Extract the (X, Y) coordinate from the center of the cell holding the provided text.  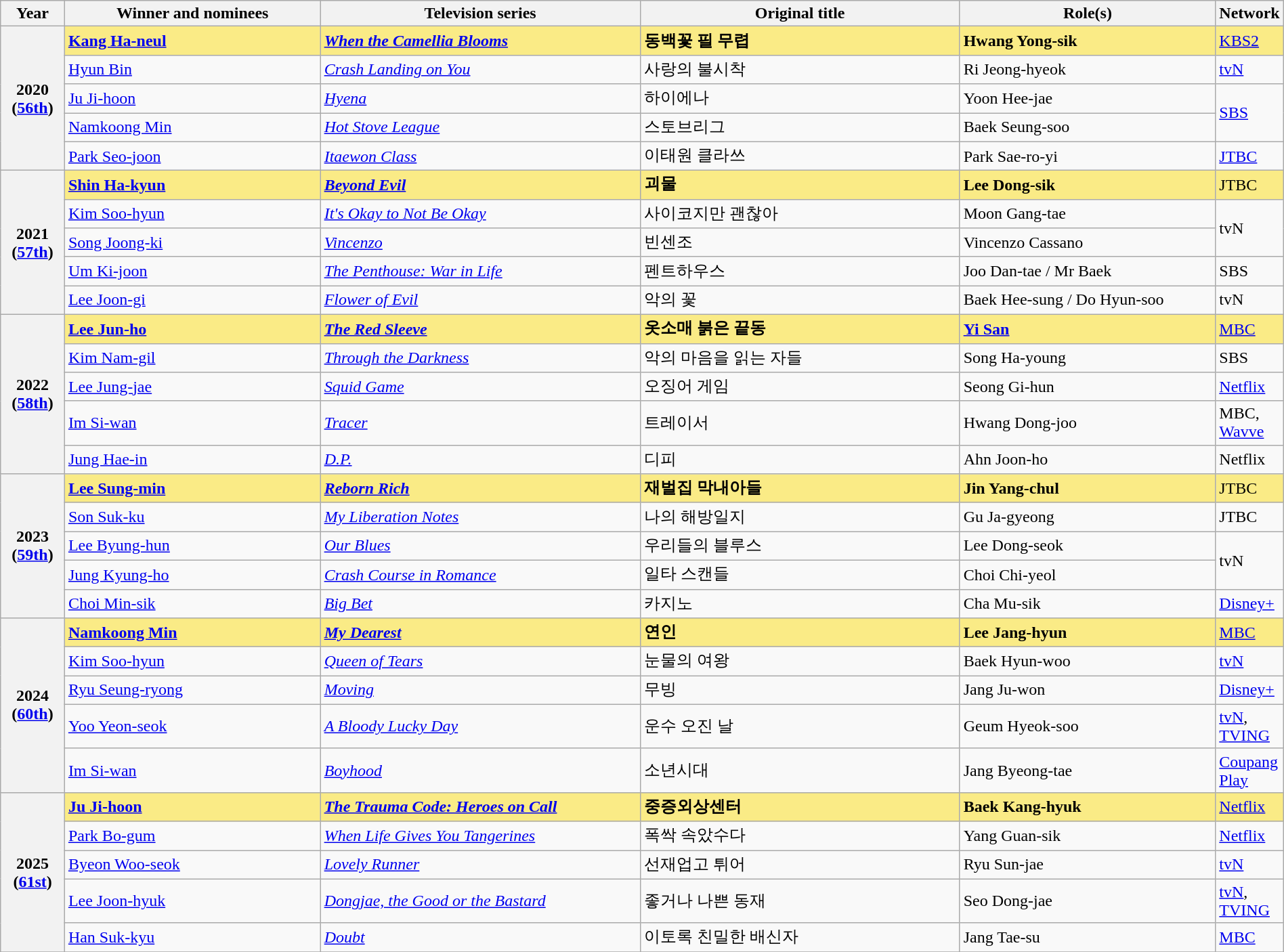
Crash Landing on You (480, 69)
Cha Mu-sik (1088, 604)
펜트하우스 (800, 271)
Baek Hee-sung / Do Hyun-soo (1088, 301)
Han Suk-kyu (192, 937)
2021(57th) (33, 242)
Choi Chi-yeol (1088, 574)
Park Sae-ro-yi (1088, 156)
The Penthouse: War in Life (480, 271)
Lee Joon-gi (192, 301)
Coupang Play (1249, 771)
Ri Jeong-hyeok (1088, 69)
Through the Darkness (480, 358)
Seong Gi-hun (1088, 387)
Joo Dan-tae / Mr Baek (1088, 271)
Our Blues (480, 546)
좋거나 나쁜 동재 (800, 901)
Hwang Dong-joo (1088, 423)
Crash Course in Romance (480, 574)
2025(61st) (33, 872)
사이코지만 괜찮아 (800, 214)
When Life Gives You Tangerines (480, 836)
Lee Jang-hyun (1088, 632)
My Liberation Notes (480, 517)
Baek Seung-soo (1088, 127)
Um Ki-joon (192, 271)
Jang Ju-won (1088, 691)
빈센조 (800, 242)
연인 (800, 632)
Vincenzo Cassano (1088, 242)
Big Bet (480, 604)
Itaewon Class (480, 156)
Yi San (1088, 329)
Jung Kyung-ho (192, 574)
하이에나 (800, 99)
Yang Guan-sik (1088, 836)
Moon Gang-tae (1088, 214)
폭싹 속았수다 (800, 836)
오징어 게임 (800, 387)
Beyond Evil (480, 186)
카지노 (800, 604)
2023(59th) (33, 546)
2024(60th) (33, 706)
Squid Game (480, 387)
Lee Dong-seok (1088, 546)
Dongjae, the Good or the Bastard (480, 901)
동백꽃 필 무렵 (800, 41)
스토브리그 (800, 127)
The Trauma Code: Heroes on Call (480, 807)
옷소매 붉은 끝동 (800, 329)
Winner and nominees (192, 14)
When the Camellia Blooms (480, 41)
Television series (480, 14)
사랑의 불시착 (800, 69)
The Red Sleeve (480, 329)
무빙 (800, 691)
트레이서 (800, 423)
Lee Joon-hyuk (192, 901)
Shin Ha-kyun (192, 186)
Yoo Yeon-seok (192, 726)
Park Seo-joon (192, 156)
It's Okay to Not Be Okay (480, 214)
Doubt (480, 937)
일타 스캔들 (800, 574)
Jang Tae-su (1088, 937)
Reborn Rich (480, 489)
이토록 친밀한 배신자 (800, 937)
Kang Ha-neul (192, 41)
Baek Kang-hyuk (1088, 807)
KBS2 (1249, 41)
눈물의 여왕 (800, 661)
Vincenzo (480, 242)
Network (1249, 14)
Hyun Bin (192, 69)
Queen of Tears (480, 661)
Jin Yang-chul (1088, 489)
Son Suk-ku (192, 517)
Hwang Yong-sik (1088, 41)
나의 해방일지 (800, 517)
D.P. (480, 459)
Jang Byeong-tae (1088, 771)
우리들의 블루스 (800, 546)
Hyena (480, 99)
My Dearest (480, 632)
Lee Jun-ho (192, 329)
Lee Byung-hun (192, 546)
Lee Sung-min (192, 489)
Year (33, 14)
Role(s) (1088, 14)
중증외상센터 (800, 807)
디피 (800, 459)
A Bloody Lucky Day (480, 726)
Original title (800, 14)
Geum Hyeok-soo (1088, 726)
Tracer (480, 423)
괴물 (800, 186)
Hot Stove League (480, 127)
소년시대 (800, 771)
재벌집 막내아들 (800, 489)
Kim Nam-gil (192, 358)
Boyhood (480, 771)
Song Joong-ki (192, 242)
Lovely Runner (480, 865)
Jung Hae-in (192, 459)
2020(56th) (33, 99)
Flower of Evil (480, 301)
Baek Hyun-woo (1088, 661)
Song Ha-young (1088, 358)
Byeon Woo-seok (192, 865)
선재업고 튀어 (800, 865)
Ahn Joon-ho (1088, 459)
Choi Min-sik (192, 604)
악의 꽃 (800, 301)
Moving (480, 691)
이태원 클라쓰 (800, 156)
Lee Jung-jae (192, 387)
Ryu Seung-ryong (192, 691)
Lee Dong-sik (1088, 186)
Gu Ja-gyeong (1088, 517)
MBC, Wavve (1249, 423)
Park Bo-gum (192, 836)
운수 오진 날 (800, 726)
악의 마음을 읽는 자들 (800, 358)
Yoon Hee-jae (1088, 99)
2022(58th) (33, 394)
Seo Dong-jae (1088, 901)
Ryu Sun-jae (1088, 865)
